For the text-containing cell, return its midpoint in [x, y] coordinate format. 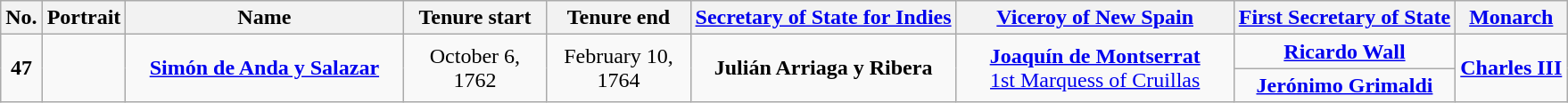
Ricardo Wall [1345, 51]
First Secretary of State [1345, 18]
Julián Arriaga y Ribera [823, 68]
Jerónimo Grimaldi [1345, 85]
Name [264, 18]
Secretary of State for Indies [823, 18]
October 6,1762 [475, 68]
Tenure end [619, 18]
February 10,1764 [619, 68]
No. [21, 18]
Simón de Anda y Salazar [264, 68]
Portrait [84, 18]
Viceroy of New Spain [1095, 18]
Joaquín de Montserrat1st Marquess of Cruillas [1095, 68]
47 [21, 68]
Monarch [1511, 18]
Charles III [1511, 68]
Tenure start [475, 18]
